Extract the [X, Y] coordinate from the center of the cell holding the provided text.  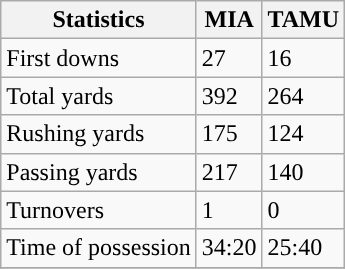
Turnovers [99, 210]
264 [304, 96]
16 [304, 58]
Statistics [99, 20]
392 [229, 96]
0 [304, 210]
27 [229, 58]
217 [229, 172]
Total yards [99, 96]
TAMU [304, 20]
124 [304, 134]
1 [229, 210]
Passing yards [99, 172]
Rushing yards [99, 134]
Time of possession [99, 248]
175 [229, 134]
25:40 [304, 248]
MIA [229, 20]
140 [304, 172]
First downs [99, 58]
34:20 [229, 248]
